Return [X, Y] of the center of cell containing provided text 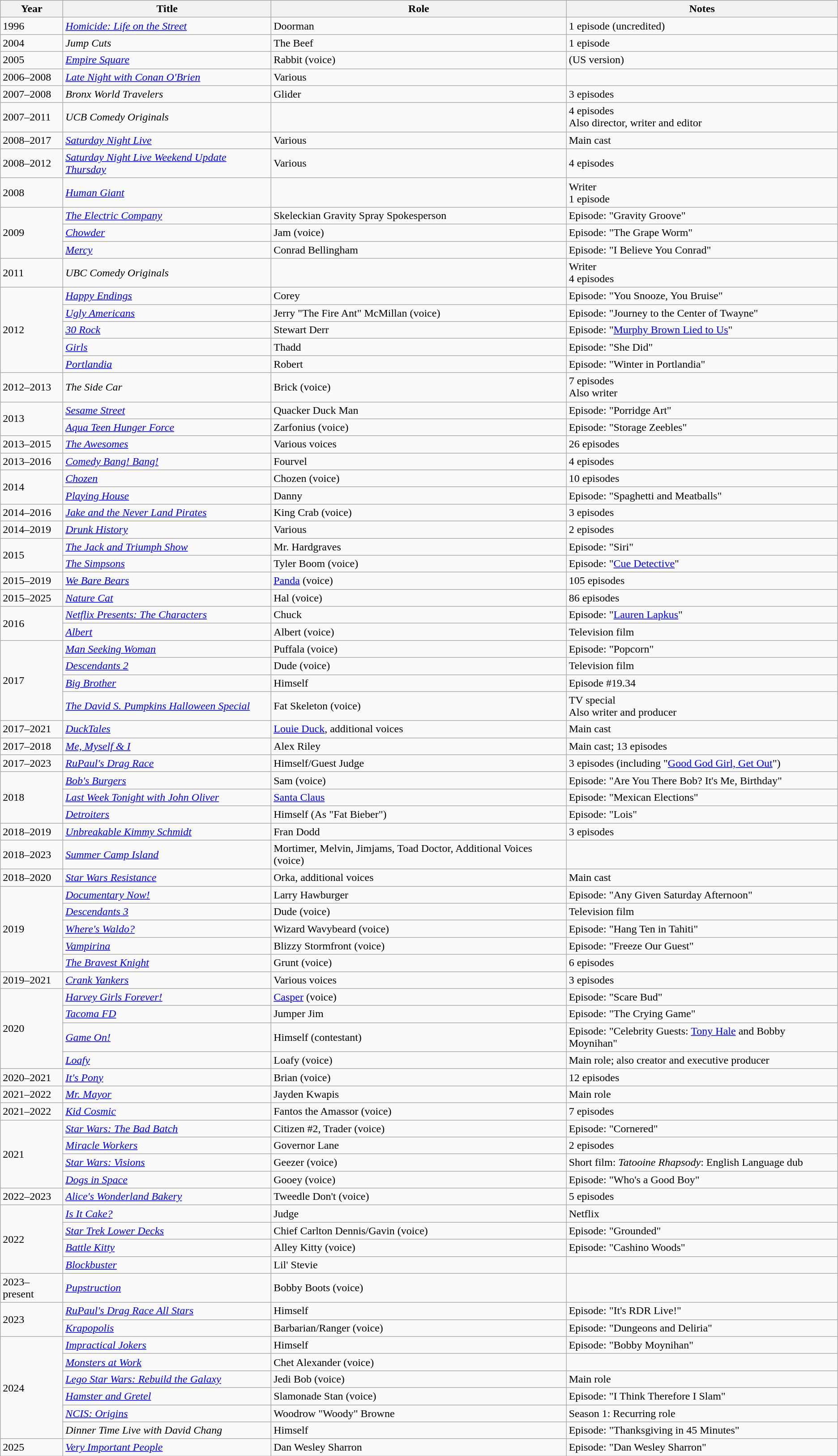
Last Week Tonight with John Oliver [167, 797]
Episode: "Storage Zeebles" [702, 427]
2018–2019 [32, 832]
2013–2015 [32, 444]
Himself (As "Fat Bieber") [419, 814]
Kid Cosmic [167, 1111]
Episode: "The Crying Game" [702, 1014]
Portlandia [167, 364]
Judge [419, 1214]
Episode: "Siri" [702, 547]
Episode: "Gravity Groove" [702, 215]
Episode: "Spaghetti and Meatballs" [702, 495]
Alley Kitty (voice) [419, 1248]
Bobby Boots (voice) [419, 1288]
Pupstruction [167, 1288]
Dan Wesley Sharron [419, 1447]
RuPaul's Drag Race All Stars [167, 1311]
King Crab (voice) [419, 512]
Bob's Burgers [167, 780]
2022 [32, 1239]
Episode: "Dan Wesley Sharron" [702, 1447]
2007–2011 [32, 117]
Krapopolis [167, 1328]
Homicide: Life on the Street [167, 26]
2016 [32, 623]
2008–2017 [32, 140]
Episode: "Celebrity Guests: Tony Hale and Bobby Moynihan" [702, 1037]
2023–present [32, 1288]
Jam (voice) [419, 232]
Episode: "Winter in Portlandia" [702, 364]
Episode: "You Snooze, You Bruise" [702, 296]
2008 [32, 193]
Stewart Derr [419, 330]
UCB Comedy Originals [167, 117]
Blockbuster [167, 1265]
Episode: "Journey to the Center of Twayne" [702, 313]
2019–2021 [32, 980]
Is It Cake? [167, 1214]
Thadd [419, 347]
Gooey (voice) [419, 1180]
4 episodesAlso director, writer and editor [702, 117]
Title [167, 9]
Tacoma FD [167, 1014]
2014–2019 [32, 529]
Where's Waldo? [167, 929]
Conrad Bellingham [419, 249]
Mortimer, Melvin, Jimjams, Toad Doctor, Additional Voices (voice) [419, 855]
Blizzy Stormfront (voice) [419, 946]
Descendants 3 [167, 912]
2017 [32, 681]
Robert [419, 364]
2018–2020 [32, 878]
Episode: "Hang Ten in Tahiti" [702, 929]
Unbreakable Kimmy Schmidt [167, 832]
Monsters at Work [167, 1362]
RuPaul's Drag Race [167, 763]
The Simpsons [167, 564]
2017–2021 [32, 729]
2025 [32, 1447]
Episode: "Lois" [702, 814]
Louie Duck, additional voices [419, 729]
2015 [32, 555]
2012 [32, 330]
Lego Star Wars: Rebuild the Galaxy [167, 1379]
Writer1 episode [702, 193]
Episode: "Cashino Woods" [702, 1248]
Panda (voice) [419, 581]
Fourvel [419, 461]
Doorman [419, 26]
Larry Hawburger [419, 895]
Himself/Guest Judge [419, 763]
Loafy [167, 1060]
Episode: "Scare Bud" [702, 997]
Casper (voice) [419, 997]
Mr. Mayor [167, 1094]
Empire Square [167, 60]
Netflix [702, 1214]
Citizen #2, Trader (voice) [419, 1128]
2023 [32, 1319]
We Bare Bears [167, 581]
Summer Camp Island [167, 855]
Very Important People [167, 1447]
Albert (voice) [419, 632]
DuckTales [167, 729]
Girls [167, 347]
2022–2023 [32, 1197]
2018 [32, 797]
Episode: "The Grape Worm" [702, 232]
Grunt (voice) [419, 963]
Late Night with Conan O'Brien [167, 77]
Episode: "Are You There Bob? It's Me, Birthday" [702, 780]
Rabbit (voice) [419, 60]
Episode: "Bobby Moynihan" [702, 1345]
2009 [32, 232]
86 episodes [702, 598]
Fantos the Amassor (voice) [419, 1111]
Skeleckian Gravity Spray Spokesperson [419, 215]
3 episodes (including "Good God Girl, Get Out") [702, 763]
Episode: "Mexican Elections" [702, 797]
Hamster and Gretel [167, 1396]
Ugly Americans [167, 313]
Himself (contestant) [419, 1037]
It's Pony [167, 1077]
Netflix Presents: The Characters [167, 615]
Fat Skeleton (voice) [419, 706]
1996 [32, 26]
Star Wars: The Bad Batch [167, 1128]
2004 [32, 43]
Hal (voice) [419, 598]
Episode: "It's RDR Live!" [702, 1311]
1 episode [702, 43]
Miracle Workers [167, 1146]
Brian (voice) [419, 1077]
Chuck [419, 615]
Slamonade Stan (voice) [419, 1396]
Happy Endings [167, 296]
2019 [32, 929]
Jedi Bob (voice) [419, 1379]
2017–2023 [32, 763]
2015–2019 [32, 581]
Episode: "Murphy Brown Lied to Us" [702, 330]
2008–2012 [32, 163]
Role [419, 9]
2017–2018 [32, 746]
2013 [32, 419]
The Jack and Triumph Show [167, 547]
Descendants 2 [167, 666]
Me, Myself & I [167, 746]
30 Rock [167, 330]
Short film: Tatooine Rhapsody: English Language dub [702, 1163]
The Side Car [167, 387]
Dinner Time Live with David Chang [167, 1430]
2024 [32, 1387]
2020–2021 [32, 1077]
105 episodes [702, 581]
Season 1: Recurring role [702, 1413]
2005 [32, 60]
Episode: "I Think Therefore I Slam" [702, 1396]
Crank Yankers [167, 980]
Zarfonius (voice) [419, 427]
2013–2016 [32, 461]
Episode: "Dungeons and Deliria" [702, 1328]
Geezer (voice) [419, 1163]
Battle Kitty [167, 1248]
Main cast; 13 episodes [702, 746]
Episode: "Cue Detective" [702, 564]
Comedy Bang! Bang! [167, 461]
Jump Cuts [167, 43]
Orka, additional voices [419, 878]
2006–2008 [32, 77]
Saturday Night Live Weekend Update Thursday [167, 163]
Star Wars Resistance [167, 878]
Glider [419, 94]
Dogs in Space [167, 1180]
Nature Cat [167, 598]
The Electric Company [167, 215]
Big Brother [167, 683]
Puffala (voice) [419, 649]
Star Trek Lower Decks [167, 1231]
Jake and the Never Land Pirates [167, 512]
Chief Carlton Dennis/Gavin (voice) [419, 1231]
NCIS: Origins [167, 1413]
(US version) [702, 60]
2021 [32, 1154]
Notes [702, 9]
7 episodes [702, 1111]
Mercy [167, 249]
Mr. Hardgraves [419, 547]
Documentary Now! [167, 895]
Woodrow "Woody" Browne [419, 1413]
7 episodesAlso writer [702, 387]
Game On! [167, 1037]
Episode: "Cornered" [702, 1128]
2015–2025 [32, 598]
Main role; also creator and executive producer [702, 1060]
Alex Riley [419, 746]
Star Wars: Visions [167, 1163]
The Bravest Knight [167, 963]
Jumper Jim [419, 1014]
Loafy (voice) [419, 1060]
Man Seeking Woman [167, 649]
2012–2013 [32, 387]
Wizard Wavybeard (voice) [419, 929]
Danny [419, 495]
Governor Lane [419, 1146]
Episode: "Porridge Art" [702, 410]
Episode #19.34 [702, 683]
Vampirina [167, 946]
Sesame Street [167, 410]
The David S. Pumpkins Halloween Special [167, 706]
Brick (voice) [419, 387]
Detroiters [167, 814]
Year [32, 9]
10 episodes [702, 478]
Playing House [167, 495]
Episode: "She Did" [702, 347]
Jerry "The Fire Ant" McMillan (voice) [419, 313]
Chet Alexander (voice) [419, 1362]
Bronx World Travelers [167, 94]
The Awesomes [167, 444]
12 episodes [702, 1077]
Jayden Kwapis [419, 1094]
Episode: "Freeze Our Guest" [702, 946]
Episode: "Grounded" [702, 1231]
Albert [167, 632]
Harvey Girls Forever! [167, 997]
Drunk History [167, 529]
Episode: "Who's a Good Boy" [702, 1180]
Episode: "Lauren Lapkus" [702, 615]
Chozen [167, 478]
Sam (voice) [419, 780]
Tyler Boom (voice) [419, 564]
Impractical Jokers [167, 1345]
Episode: "Any Given Saturday Afternoon" [702, 895]
2018–2023 [32, 855]
Episode: "Thanksgiving in 45 Minutes" [702, 1430]
The Beef [419, 43]
Fran Dodd [419, 832]
Alice's Wonderland Bakery [167, 1197]
Barbarian/Ranger (voice) [419, 1328]
TV specialAlso writer and producer [702, 706]
2014 [32, 487]
Writer4 episodes [702, 273]
Lil' Stevie [419, 1265]
Chozen (voice) [419, 478]
Saturday Night Live [167, 140]
Episode: "I Believe You Conrad" [702, 249]
2007–2008 [32, 94]
Episode: "Popcorn" [702, 649]
26 episodes [702, 444]
6 episodes [702, 963]
2014–2016 [32, 512]
2020 [32, 1028]
2011 [32, 273]
Quacker Duck Man [419, 410]
Chowder [167, 232]
1 episode (uncredited) [702, 26]
Tweedle Don't (voice) [419, 1197]
Aqua Teen Hunger Force [167, 427]
UBC Comedy Originals [167, 273]
Human Giant [167, 193]
5 episodes [702, 1197]
Santa Claus [419, 797]
Corey [419, 296]
